Find where the given text appears and provide that cell's center as (X, Y) coordinate. 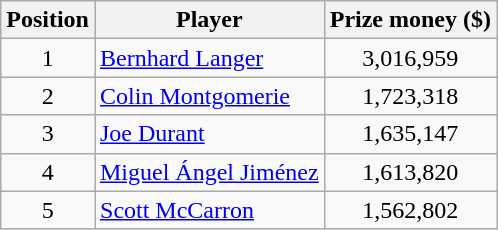
1 (48, 58)
Colin Montgomerie (209, 96)
1,723,318 (410, 96)
1,635,147 (410, 134)
1,562,802 (410, 210)
Scott McCarron (209, 210)
Player (209, 20)
Bernhard Langer (209, 58)
1,613,820 (410, 172)
4 (48, 172)
Joe Durant (209, 134)
Miguel Ángel Jiménez (209, 172)
Position (48, 20)
Prize money ($) (410, 20)
3 (48, 134)
2 (48, 96)
3,016,959 (410, 58)
5 (48, 210)
